Detect which cell encompasses the target text, then output its [X, Y] center coordinate. 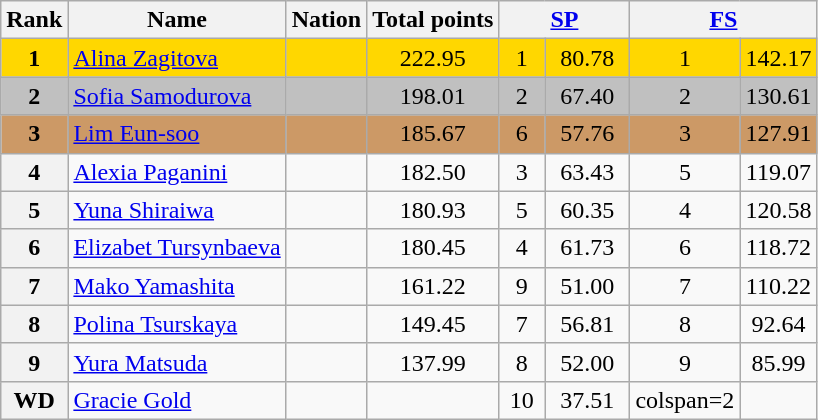
57.76 [588, 134]
colspan=2 [685, 400]
61.73 [588, 248]
182.50 [433, 172]
Name [177, 20]
Yuna Shiraiwa [177, 210]
180.93 [433, 210]
60.35 [588, 210]
Rank [34, 20]
Nation [326, 20]
Polina Tsurskaya [177, 324]
Total points [433, 20]
Lim Eun-soo [177, 134]
SP [564, 20]
63.43 [588, 172]
185.67 [433, 134]
198.01 [433, 96]
180.45 [433, 248]
Elizabet Tursynbaeva [177, 248]
120.58 [778, 210]
Sofia Samodurova [177, 96]
Alina Zagitova [177, 58]
127.91 [778, 134]
142.17 [778, 58]
161.22 [433, 286]
Yura Matsuda [177, 362]
137.99 [433, 362]
Mako Yamashita [177, 286]
Gracie Gold [177, 400]
56.81 [588, 324]
WD [34, 400]
37.51 [588, 400]
92.64 [778, 324]
51.00 [588, 286]
149.45 [433, 324]
222.95 [433, 58]
130.61 [778, 96]
FS [724, 20]
110.22 [778, 286]
118.72 [778, 248]
10 [522, 400]
67.40 [588, 96]
119.07 [778, 172]
52.00 [588, 362]
Alexia Paganini [177, 172]
85.99 [778, 362]
80.78 [588, 58]
